Capture the cell that displays the provided text and extract its (x, y) central coordinate. 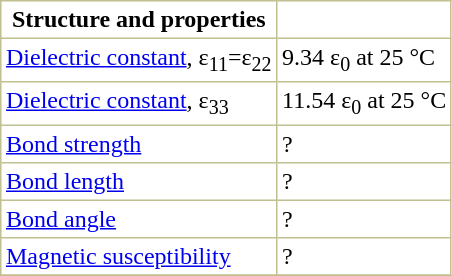
Structure and properties (139, 20)
Magnetic susceptibility (139, 257)
9.34 ε0 at 25 °C (364, 60)
11.54 ε0 at 25 °C (364, 104)
Bond length (139, 182)
Dielectric constant, ε33 (139, 104)
Dielectric constant, ε11=ε22 (139, 60)
Bond angle (139, 220)
Bond strength (139, 145)
